Return the (x, y) coordinate for the center point of the cell that contains the specified text.  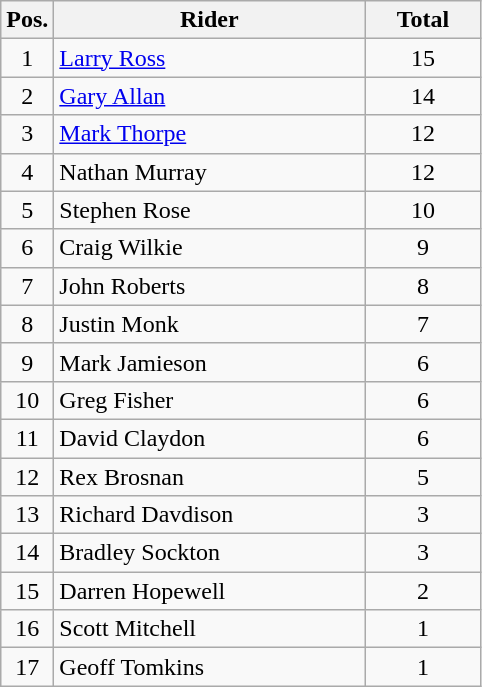
John Roberts (210, 286)
Pos. (28, 20)
Greg Fisher (210, 400)
Mark Jamieson (210, 362)
Total (423, 20)
4 (28, 172)
16 (28, 629)
Darren Hopewell (210, 591)
17 (28, 667)
Gary Allan (210, 96)
Scott Mitchell (210, 629)
David Claydon (210, 438)
Larry Ross (210, 58)
Geoff Tomkins (210, 667)
Justin Monk (210, 324)
Stephen Rose (210, 210)
Rider (210, 20)
Craig Wilkie (210, 248)
13 (28, 515)
Mark Thorpe (210, 134)
Rex Brosnan (210, 477)
Bradley Sockton (210, 553)
Nathan Murray (210, 172)
Richard Davdison (210, 515)
11 (28, 438)
